Pinpoint the cell where the given text exists, returning its [x, y] midpoint coordinate. 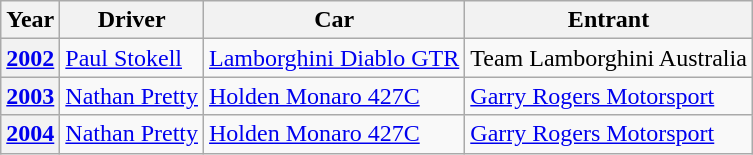
2004 [30, 134]
2002 [30, 58]
Team Lamborghini Australia [609, 58]
Year [30, 20]
2003 [30, 96]
Paul Stokell [132, 58]
Lamborghini Diablo GTR [334, 58]
Entrant [609, 20]
Driver [132, 20]
Car [334, 20]
